Return (x, y) of the center of cell containing provided text 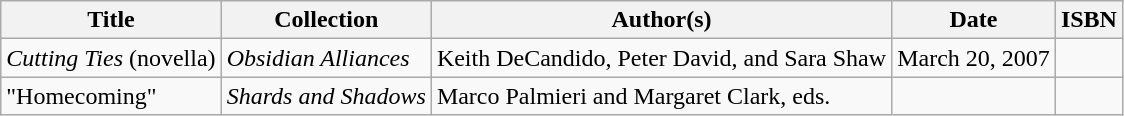
Author(s) (661, 20)
Collection (326, 20)
"Homecoming" (111, 96)
March 20, 2007 (974, 58)
Shards and Shadows (326, 96)
Marco Palmieri and Margaret Clark, eds. (661, 96)
ISBN (1088, 20)
Cutting Ties (novella) (111, 58)
Keith DeCandido, Peter David, and Sara Shaw (661, 58)
Date (974, 20)
Title (111, 20)
Obsidian Alliances (326, 58)
